Find where the given text appears and provide that cell's center as (x, y) coordinate. 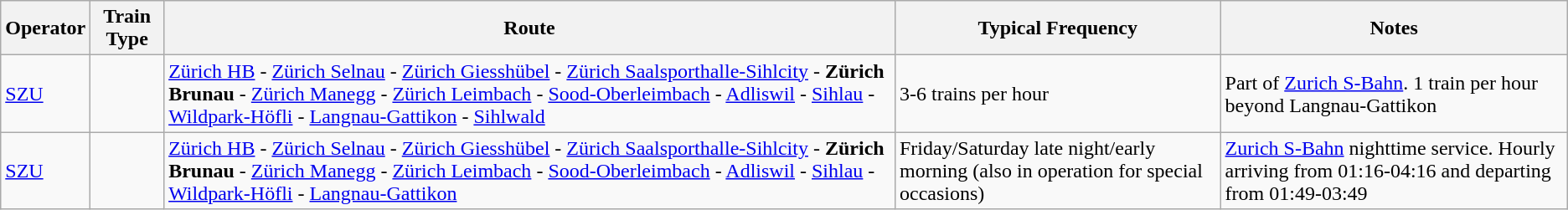
Zurich S-Bahn nighttime service. Hourly arriving from 01:16-04:16 and departing from 01:49-03:49 (1394, 171)
Route (529, 28)
Train Type (127, 28)
3-6 trains per hour (1057, 94)
Part of Zurich S-Bahn. 1 train per hour beyond Langnau-Gattikon (1394, 94)
Typical Frequency (1057, 28)
Operator (45, 28)
Friday/Saturday late night/early morning (also in operation for special occasions) (1057, 171)
Notes (1394, 28)
